Locate the cell with the specified text and output its [x, y] center coordinate. 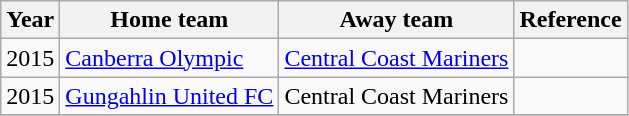
Year [30, 20]
Home team [170, 20]
Reference [570, 20]
Gungahlin United FC [170, 96]
Canberra Olympic [170, 58]
Away team [396, 20]
